Search for the cell housing the specified text and yield its (x, y) center coordinate. 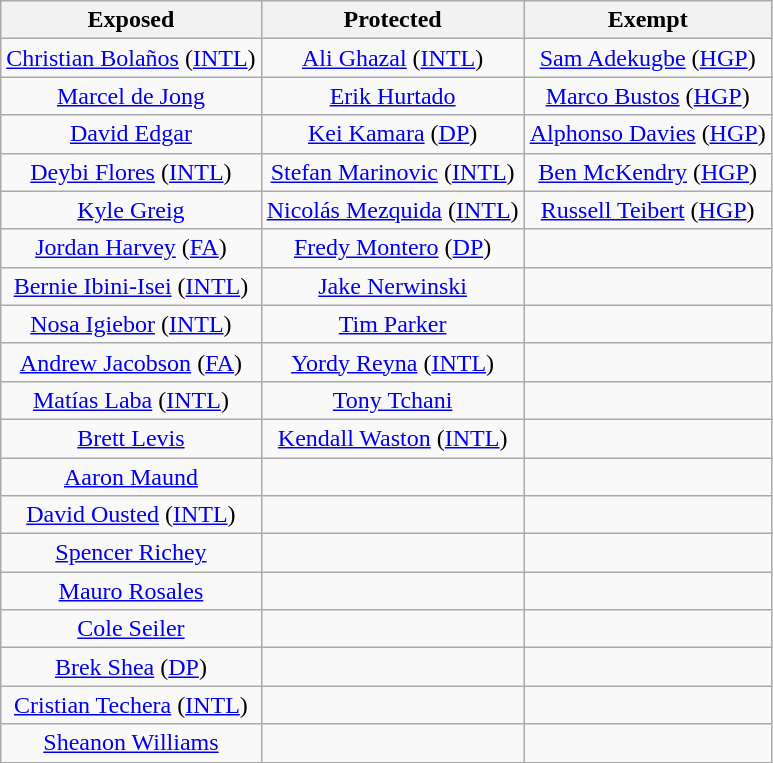
Jordan Harvey (FA) (131, 248)
Kei Kamara (DP) (392, 134)
Kendall Waston (INTL) (392, 438)
Yordy Reyna (INTL) (392, 362)
Brek Shea (DP) (131, 667)
Brett Levis (131, 438)
Bernie Ibini-Isei (INTL) (131, 286)
Deybi Flores (INTL) (131, 172)
Spencer Richey (131, 553)
Mauro Rosales (131, 591)
Exempt (648, 20)
Matías Laba (INTL) (131, 400)
Erik Hurtado (392, 96)
Marcel de Jong (131, 96)
David Ousted (INTL) (131, 515)
Sheanon Williams (131, 743)
Cristian Techera (INTL) (131, 705)
Nicolás Mezquida (INTL) (392, 210)
Jake Nerwinski (392, 286)
Aaron Maund (131, 477)
Fredy Montero (DP) (392, 248)
Russell Teibert (HGP) (648, 210)
Tim Parker (392, 324)
Stefan Marinovic (INTL) (392, 172)
Ali Ghazal (INTL) (392, 58)
Cole Seiler (131, 629)
Alphonso Davies (HGP) (648, 134)
David Edgar (131, 134)
Kyle Greig (131, 210)
Protected (392, 20)
Andrew Jacobson (FA) (131, 362)
Tony Tchani (392, 400)
Marco Bustos (HGP) (648, 96)
Nosa Igiebor (INTL) (131, 324)
Exposed (131, 20)
Sam Adekugbe (HGP) (648, 58)
Ben McKendry (HGP) (648, 172)
Christian Bolaños (INTL) (131, 58)
